Search for the cell housing the specified text and yield its (X, Y) center coordinate. 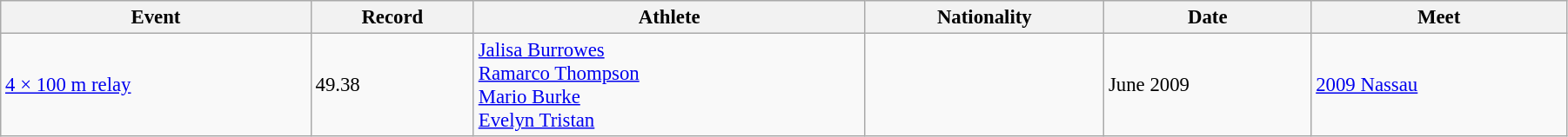
Record (392, 17)
Date (1208, 17)
June 2009 (1208, 85)
Meet (1439, 17)
Jalisa Burrowes Ramarco Thompson Mario Burke Evelyn Tristan (669, 85)
49.38 (392, 85)
2009 Nassau (1439, 85)
Event (156, 17)
4 × 100 m relay (156, 85)
Nationality (985, 17)
Athlete (669, 17)
